Output the [x, y] coordinate of the center of the cell containing the given text.  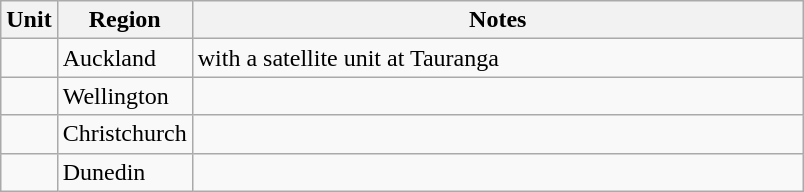
Christchurch [124, 134]
Auckland [124, 58]
Notes [498, 20]
Region [124, 20]
Unit [29, 20]
Wellington [124, 96]
with a satellite unit at Tauranga [498, 58]
Dunedin [124, 172]
